Scan for the cell matching the given text and deliver its [X, Y] coordinate at center. 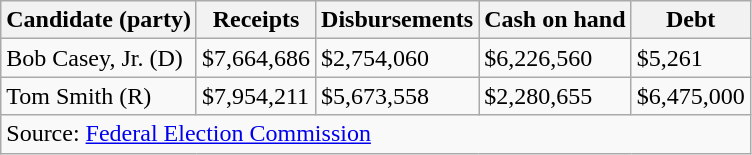
$7,664,686 [256, 58]
$6,226,560 [555, 58]
$2,754,060 [398, 58]
Tom Smith (R) [99, 96]
Source: Federal Election Commission [376, 134]
$2,280,655 [555, 96]
Receipts [256, 20]
Bob Casey, Jr. (D) [99, 58]
Disbursements [398, 20]
$5,261 [690, 58]
Debt [690, 20]
$6,475,000 [690, 96]
$5,673,558 [398, 96]
Candidate (party) [99, 20]
Cash on hand [555, 20]
$7,954,211 [256, 96]
